Determine the [x, y] coordinate at the center of the cell enclosing the given text.  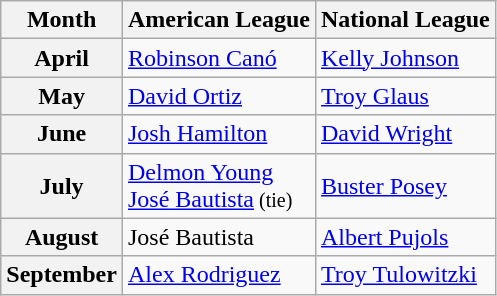
September [62, 275]
David Wright [405, 134]
Alex Rodriguez [218, 275]
National League [405, 20]
Troy Tulowitzki [405, 275]
April [62, 58]
Buster Posey [405, 186]
Josh Hamilton [218, 134]
Robinson Canó [218, 58]
Kelly Johnson [405, 58]
Troy Glaus [405, 96]
May [62, 96]
David Ortiz [218, 96]
Delmon YoungJosé Bautista (tie) [218, 186]
José Bautista [218, 237]
June [62, 134]
July [62, 186]
August [62, 237]
Albert Pujols [405, 237]
Month [62, 20]
American League [218, 20]
